Return the (x, y) coordinate for the center point of the cell that contains the specified text.  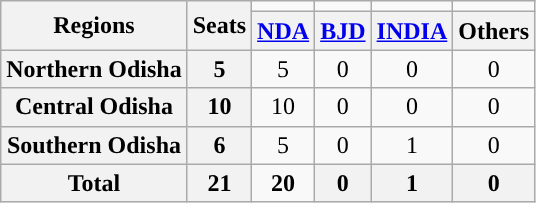
Others (494, 31)
21 (219, 183)
Total (94, 183)
INDIA (412, 31)
Central Odisha (94, 107)
6 (219, 145)
Northern Odisha (94, 69)
Regions (94, 26)
BJD (343, 31)
20 (284, 183)
Seats (219, 26)
NDA (284, 31)
Southern Odisha (94, 145)
